Provide the (x, y) coordinate of the cell's center where the given text is located.  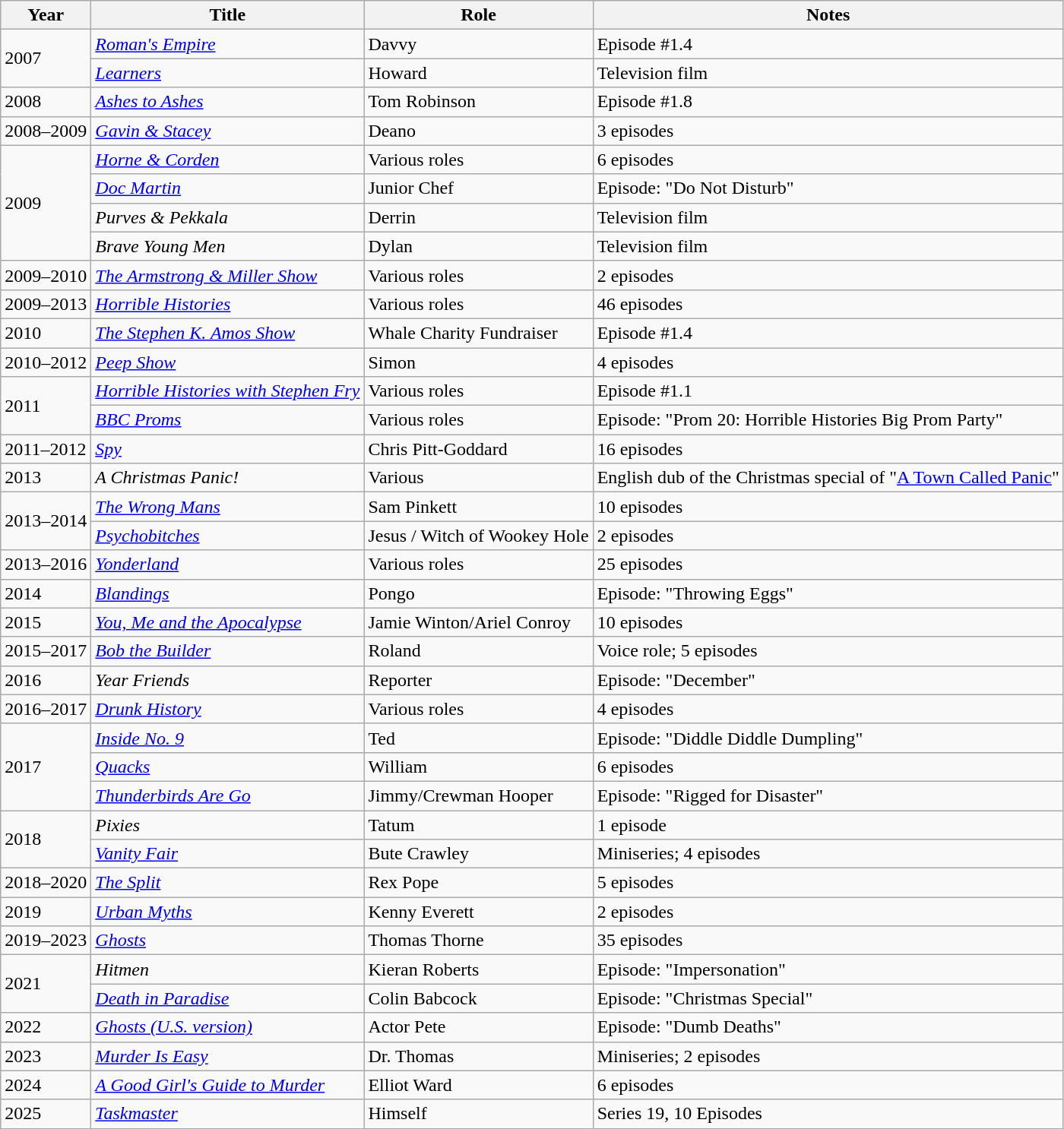
Himself (479, 1114)
16 episodes (828, 449)
2009–2010 (46, 275)
Bob the Builder (228, 651)
Yonderland (228, 564)
2010 (46, 333)
Miniseries; 4 episodes (828, 854)
Doc Martin (228, 188)
Vanity Fair (228, 854)
Colin Babcock (479, 998)
Year Friends (228, 680)
2018–2020 (46, 883)
The Armstrong & Miller Show (228, 275)
Role (479, 15)
BBC Proms (228, 420)
46 episodes (828, 304)
2024 (46, 1085)
2009–2013 (46, 304)
2008 (46, 102)
Peep Show (228, 362)
Episode: "Rigged for Disaster" (828, 795)
2021 (46, 984)
Jamie Winton/Ariel Conroy (479, 622)
Tom Robinson (479, 102)
5 episodes (828, 883)
2013–2016 (46, 564)
Episode: "Do Not Disturb" (828, 188)
2018 (46, 839)
Thunderbirds Are Go (228, 795)
2011 (46, 406)
Whale Charity Fundraiser (479, 333)
Quacks (228, 767)
Episode #1.8 (828, 102)
Thomas Thorne (479, 941)
1 episode (828, 824)
Elliot Ward (479, 1085)
2011–2012 (46, 449)
Sam Pinkett (479, 507)
2015–2017 (46, 651)
Junior Chef (479, 188)
Jimmy/Crewman Hooper (479, 795)
Death in Paradise (228, 998)
Ghosts (U.S. version) (228, 1027)
2017 (46, 767)
Inside No. 9 (228, 738)
Chris Pitt-Goddard (479, 449)
2025 (46, 1114)
Derrin (479, 217)
Hitmen (228, 969)
The Stephen K. Amos Show (228, 333)
Dylan (479, 246)
3 episodes (828, 131)
Kieran Roberts (479, 969)
Tatum (479, 824)
You, Me and the Apocalypse (228, 622)
Miniseries; 2 episodes (828, 1056)
Murder Is Easy (228, 1056)
Howard (479, 73)
The Wrong Mans (228, 507)
Horne & Corden (228, 160)
2023 (46, 1056)
Series 19, 10 Episodes (828, 1114)
Actor Pete (479, 1027)
Ted (479, 738)
Year (46, 15)
Episode: "Diddle Diddle Dumpling" (828, 738)
The Split (228, 883)
Notes (828, 15)
Voice role; 5 episodes (828, 651)
Pongo (479, 593)
Psychobitches (228, 536)
Drunk History (228, 709)
Spy (228, 449)
Episode #1.1 (828, 391)
Taskmaster (228, 1114)
Learners (228, 73)
Ashes to Ashes (228, 102)
Horrible Histories (228, 304)
2013–2014 (46, 521)
Kenny Everett (479, 912)
2013 (46, 478)
2009 (46, 203)
Deano (479, 131)
Davvy (479, 44)
Urban Myths (228, 912)
Episode: "Prom 20: Horrible Histories Big Prom Party" (828, 420)
2015 (46, 622)
Title (228, 15)
Roman's Empire (228, 44)
Episode: "Christmas Special" (828, 998)
Simon (479, 362)
Purves & Pekkala (228, 217)
A Good Girl's Guide to Murder (228, 1085)
Episode: "Throwing Eggs" (828, 593)
2022 (46, 1027)
English dub of the Christmas special of "A Town Called Panic" (828, 478)
Rex Pope (479, 883)
Various (479, 478)
Bute Crawley (479, 854)
Brave Young Men (228, 246)
35 episodes (828, 941)
A Christmas Panic! (228, 478)
Horrible Histories with Stephen Fry (228, 391)
William (479, 767)
2019–2023 (46, 941)
Dr. Thomas (479, 1056)
2019 (46, 912)
2016 (46, 680)
Blandings (228, 593)
2016–2017 (46, 709)
2008–2009 (46, 131)
2014 (46, 593)
25 episodes (828, 564)
Ghosts (228, 941)
Episode: "December" (828, 680)
Reporter (479, 680)
Pixies (228, 824)
Episode: "Dumb Deaths" (828, 1027)
Gavin & Stacey (228, 131)
2010–2012 (46, 362)
2007 (46, 59)
Episode: "Impersonation" (828, 969)
Roland (479, 651)
Jesus / Witch of Wookey Hole (479, 536)
